Return [X, Y] of the center of cell containing provided text 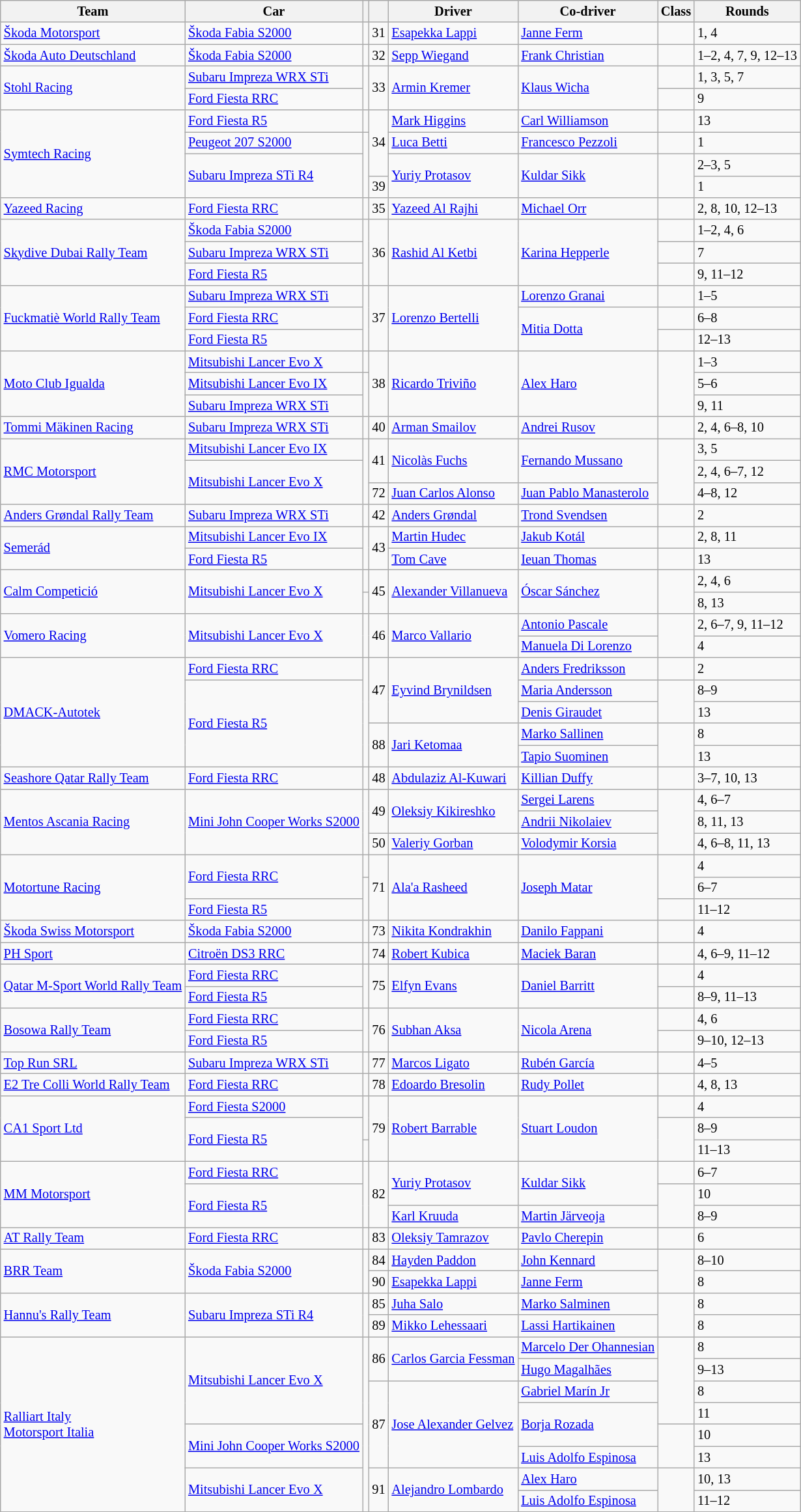
Team [92, 11]
MM Motorsport [92, 1194]
CA1 Sport Ltd [92, 1129]
Frank Christian [587, 55]
Jose Alexander Gelvez [453, 1424]
Mitia Dotta [587, 329]
Mark Higgins [453, 121]
Martin Järveoja [587, 1216]
1–5 [748, 296]
Calm Competició [92, 591]
89 [378, 1326]
73 [378, 931]
31 [378, 33]
Óscar Sánchez [587, 591]
Citroën DS3 RRC [274, 954]
8–9, 11–13 [748, 997]
43 [378, 548]
9, 11 [748, 405]
Symtech Racing [92, 154]
Karl Kruuda [453, 1216]
Marko Sallinen [587, 734]
Lorenzo Granai [587, 296]
Moto Club Igualda [92, 384]
Abdulaziz Al-Kuwari [453, 778]
11 [748, 1413]
1–3 [748, 362]
39 [378, 187]
75 [378, 985]
47 [378, 690]
E2 Tre Colli World Rally Team [92, 1085]
Antonio Pascale [587, 625]
Top Run SRL [92, 1063]
Seashore Qatar Rally Team [92, 778]
74 [378, 954]
41 [378, 460]
2, 8, 10, 12–13 [748, 208]
3, 5 [748, 449]
Maria Andersson [587, 691]
Mikko Lehessaari [453, 1326]
Valeriy Gorban [453, 844]
Rashid Al Ketbi [453, 253]
Borja Rozada [587, 1424]
10, 13 [748, 1479]
9–10, 12–13 [748, 1041]
Semerád [92, 548]
Armin Kremer [453, 87]
Car [274, 11]
Hannu's Rally Team [92, 1315]
Jari Ketomaa [453, 745]
90 [378, 1282]
4–8, 12 [748, 493]
Robert Barrable [453, 1129]
Oleksiy Kikireshko [453, 811]
Eyvind Brynildsen [453, 690]
Volodymir Korsia [587, 844]
4, 6–8, 11, 13 [748, 844]
37 [378, 318]
BRR Team [92, 1271]
79 [378, 1129]
Nicolàs Fuchs [453, 460]
Fuckmatiè World Rally Team [92, 318]
Rubén García [587, 1063]
Lorenzo Bertelli [453, 318]
7 [748, 253]
2, 8, 11 [748, 537]
Juan Pablo Manasterolo [587, 493]
Ala'a Rasheed [453, 888]
1–2, 4, 6 [748, 230]
4, 6 [748, 1019]
Mentos Ascania Racing [92, 821]
Manuela Di Lorenzo [587, 646]
35 [378, 208]
Nikita Kondrakhin [453, 931]
9, 11–12 [748, 274]
Peugeot 207 S2000 [274, 143]
9 [748, 99]
1, 4 [748, 33]
2, 4, 6–7, 12 [748, 471]
Francesco Pezzoli [587, 143]
33 [378, 87]
8–10 [748, 1260]
Yazeed Racing [92, 208]
Edoardo Bresolin [453, 1085]
36 [378, 253]
Ralliart Italy Motorsport Italia [92, 1424]
Carlos Garcia Fessman [453, 1358]
Škoda Swiss Motorsport [92, 931]
91 [378, 1489]
32 [378, 55]
AT Rally Team [92, 1238]
Co-driver [587, 11]
Marcelo Der Ohannesian [587, 1347]
8, 11, 13 [748, 822]
DMACK-Autotek [92, 712]
2–3, 5 [748, 165]
6–8 [748, 318]
49 [378, 811]
Killian Duffy [587, 778]
PH Sport [92, 954]
Sepp Wiegand [453, 55]
Qatar M-Sport World Rally Team [92, 985]
Sergei Larens [587, 800]
Marko Salminen [587, 1304]
50 [378, 844]
71 [378, 888]
12–13 [748, 340]
Hugo Magalhães [587, 1369]
Tapio Suominen [587, 756]
Marco Vallario [453, 635]
John Kennard [587, 1260]
Pavlo Cherepin [587, 1238]
Juan Carlos Alonso [453, 493]
Danilo Fappani [587, 931]
Rounds [748, 11]
Martin Hudec [453, 537]
Lassi Hartikainen [587, 1326]
34 [378, 143]
9–13 [748, 1369]
Jakub Kotál [587, 537]
40 [378, 428]
11–13 [748, 1150]
4, 8, 13 [748, 1085]
Anders Grøndal Rally Team [92, 515]
Elfyn Evans [453, 985]
Robert Kubica [453, 954]
87 [378, 1424]
Ford Fiesta S2000 [274, 1107]
77 [378, 1063]
2, 6–7, 9, 11–12 [748, 625]
8, 13 [748, 603]
4, 6–9, 11–12 [748, 954]
Alejandro Lombardo [453, 1489]
85 [378, 1304]
Maciek Baran [587, 954]
88 [378, 745]
Class [676, 11]
1, 3, 5, 7 [748, 77]
Juha Salo [453, 1304]
83 [378, 1238]
4, 6–7 [748, 800]
78 [378, 1085]
Denis Giraudet [587, 712]
Fernando Mussano [587, 460]
Stuart Loudon [587, 1129]
Škoda Auto Deutschland [92, 55]
86 [378, 1358]
Klaus Wicha [587, 87]
Andrei Rusov [587, 428]
Bosowa Rally Team [92, 1030]
38 [378, 384]
Subhan Aksa [453, 1030]
Tommi Mäkinen Racing [92, 428]
Hayden Paddon [453, 1260]
48 [378, 778]
46 [378, 635]
Nicola Arena [587, 1030]
Anders Grøndal [453, 515]
Trond Svendsen [587, 515]
45 [378, 591]
Daniel Barritt [587, 985]
84 [378, 1260]
Rudy Pollet [587, 1085]
Ricardo Triviño [453, 384]
RMC Motorsport [92, 471]
1–2, 4, 7, 9, 12–13 [748, 55]
5–6 [748, 383]
6 [748, 1238]
Karina Hepperle [587, 253]
Marcos Ligato [453, 1063]
Yazeed Al Rajhi [453, 208]
Motortune Racing [92, 888]
4–5 [748, 1063]
Vomero Racing [92, 635]
Alexander Villanueva [453, 591]
2, 4, 6 [748, 581]
Oleksiy Tamrazov [453, 1238]
Andrii Nikolaiev [587, 822]
Anders Fredriksson [587, 668]
Luca Betti [453, 143]
Joseph Matar [587, 888]
Michael Orr [587, 208]
76 [378, 1030]
Arman Smailov [453, 428]
Škoda Motorsport [92, 33]
Driver [453, 11]
Skydive Dubai Rally Team [92, 253]
3–7, 10, 13 [748, 778]
Ieuan Thomas [587, 559]
42 [378, 515]
Carl Williamson [587, 121]
Gabriel Marín Jr [587, 1392]
2, 4, 6–8, 10 [748, 428]
Tom Cave [453, 559]
Stohl Racing [92, 87]
82 [378, 1194]
72 [378, 493]
